Provide the [X, Y] coordinate of the cell's center where the given text is located.  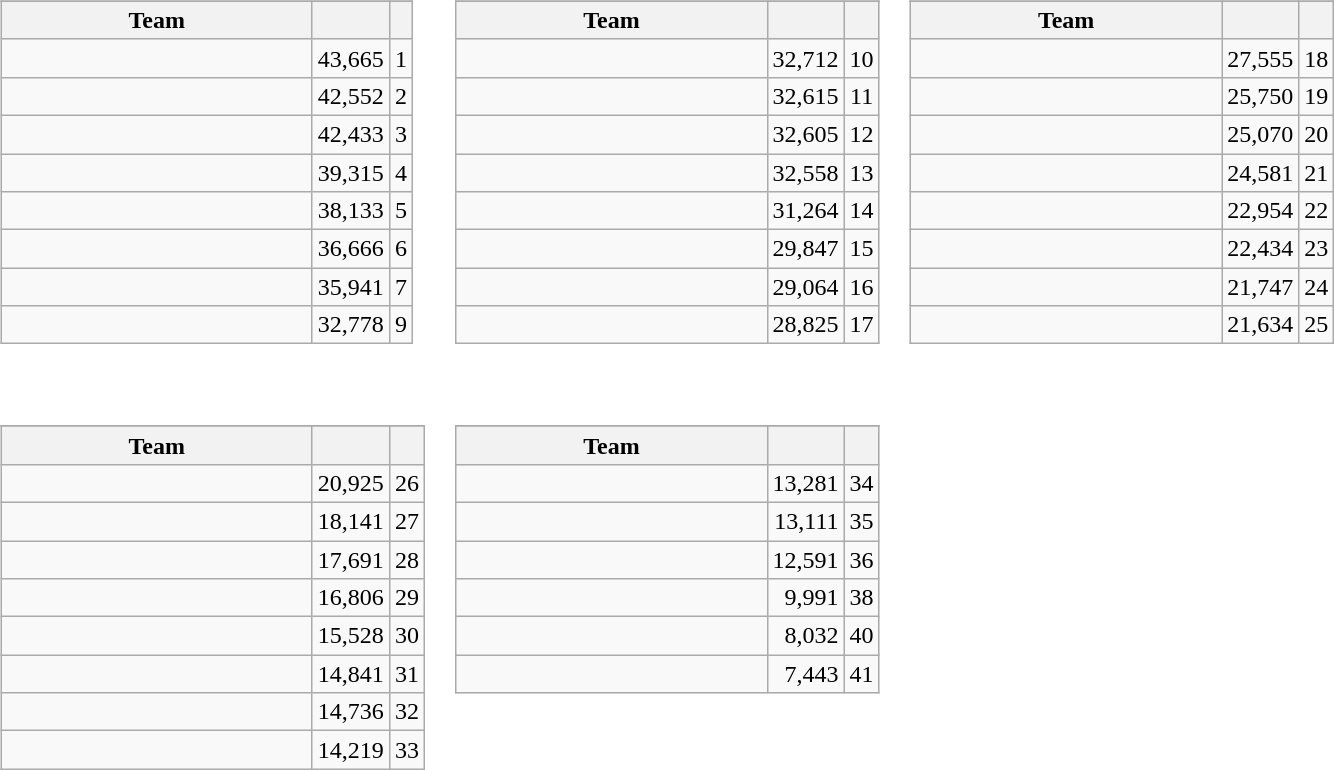
27 [406, 521]
43,665 [350, 58]
42,433 [350, 134]
16 [862, 287]
25 [1316, 325]
7,443 [806, 674]
18 [1316, 58]
4 [400, 173]
34 [862, 483]
27,555 [1260, 58]
36 [862, 559]
12,591 [806, 559]
17,691 [350, 559]
21 [1316, 173]
25,750 [1260, 96]
42,552 [350, 96]
6 [400, 249]
33 [406, 750]
7 [400, 287]
32,615 [806, 96]
13,281 [806, 483]
21,634 [1260, 325]
41 [862, 674]
12 [862, 134]
14,219 [350, 750]
31 [406, 674]
15 [862, 249]
26 [406, 483]
14 [862, 211]
2 [400, 96]
36,666 [350, 249]
22 [1316, 211]
9,991 [806, 598]
10 [862, 58]
11 [862, 96]
32,558 [806, 173]
32 [406, 712]
38 [862, 598]
19 [1316, 96]
32,605 [806, 134]
24 [1316, 287]
20,925 [350, 483]
28 [406, 559]
39,315 [350, 173]
14,736 [350, 712]
30 [406, 636]
1 [400, 58]
22,954 [1260, 211]
23 [1316, 249]
28,825 [806, 325]
3 [400, 134]
9 [400, 325]
29,064 [806, 287]
5 [400, 211]
8,032 [806, 636]
40 [862, 636]
35,941 [350, 287]
13 [862, 173]
17 [862, 325]
31,264 [806, 211]
29,847 [806, 249]
20 [1316, 134]
32,712 [806, 58]
32,778 [350, 325]
25,070 [1260, 134]
18,141 [350, 521]
16,806 [350, 598]
38,133 [350, 211]
21,747 [1260, 287]
22,434 [1260, 249]
35 [862, 521]
29 [406, 598]
14,841 [350, 674]
24,581 [1260, 173]
15,528 [350, 636]
13,111 [806, 521]
